Locate the cell with the specified text and output its (x, y) center coordinate. 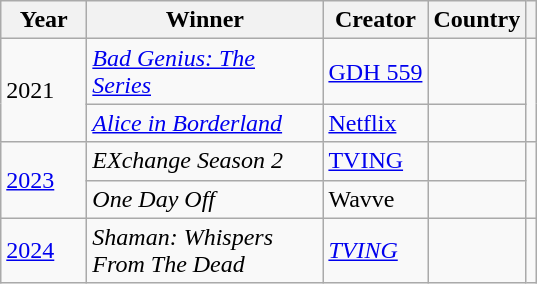
GDH 559 (376, 72)
Year (44, 20)
Country (477, 20)
Creator (376, 20)
Netflix (376, 123)
Alice in Borderland (205, 123)
Bad Genius: The Series (205, 72)
2024 (44, 250)
2023 (44, 180)
EXchange Season 2 (205, 161)
Winner (205, 20)
One Day Off (205, 199)
Shaman: Whispers From The Dead (205, 250)
2021 (44, 90)
Wavve (376, 199)
